Pinpoint the cell where the given text exists, returning its (x, y) midpoint coordinate. 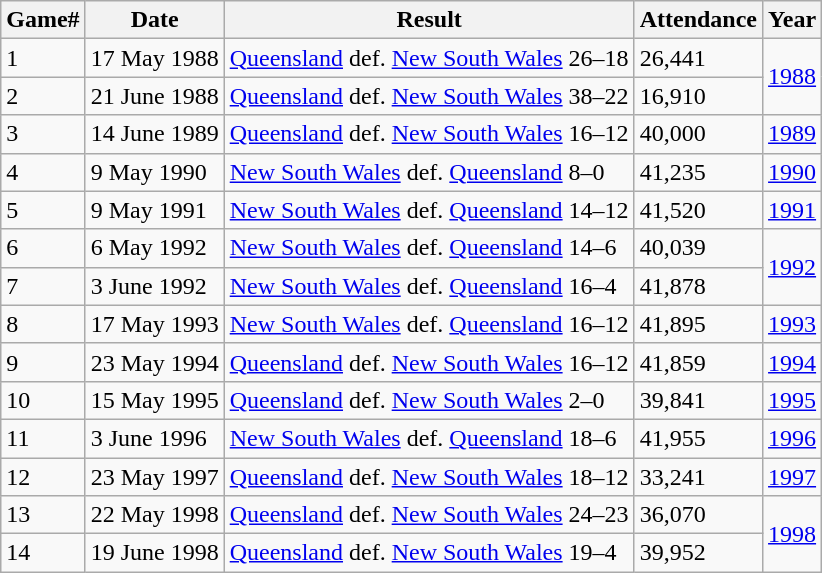
Year (792, 20)
1993 (792, 324)
41,895 (698, 324)
Game# (43, 20)
26,441 (698, 58)
New South Wales def. Queensland 18–6 (429, 438)
39,841 (698, 400)
New South Wales def. Queensland 14–6 (429, 248)
Queensland def. New South Wales 19–4 (429, 553)
41,235 (698, 172)
22 May 1998 (154, 515)
3 June 1996 (154, 438)
Queensland def. New South Wales 38–22 (429, 96)
New South Wales def. Queensland 16–4 (429, 286)
1 (43, 58)
5 (43, 210)
1995 (792, 400)
2 (43, 96)
33,241 (698, 477)
14 June 1989 (154, 134)
3 June 1992 (154, 286)
40,000 (698, 134)
1994 (792, 362)
1997 (792, 477)
6 May 1992 (154, 248)
16,910 (698, 96)
40,039 (698, 248)
14 (43, 553)
Queensland def. New South Wales 24–23 (429, 515)
6 (43, 248)
9 May 1991 (154, 210)
41,955 (698, 438)
1996 (792, 438)
New South Wales def. Queensland 8–0 (429, 172)
1992 (792, 267)
41,859 (698, 362)
15 May 1995 (154, 400)
New South Wales def. Queensland 16–12 (429, 324)
7 (43, 286)
9 (43, 362)
1990 (792, 172)
1988 (792, 77)
9 May 1990 (154, 172)
Queensland def. New South Wales 26–18 (429, 58)
19 June 1998 (154, 553)
41,878 (698, 286)
1989 (792, 134)
21 June 1988 (154, 96)
New South Wales def. Queensland 14–12 (429, 210)
11 (43, 438)
Result (429, 20)
Attendance (698, 20)
36,070 (698, 515)
1998 (792, 534)
10 (43, 400)
4 (43, 172)
Queensland def. New South Wales 18–12 (429, 477)
13 (43, 515)
41,520 (698, 210)
Queensland def. New South Wales 2–0 (429, 400)
12 (43, 477)
Date (154, 20)
17 May 1988 (154, 58)
8 (43, 324)
3 (43, 134)
17 May 1993 (154, 324)
23 May 1994 (154, 362)
23 May 1997 (154, 477)
1991 (792, 210)
39,952 (698, 553)
